Identify which cell holds the provided text, then report its [X, Y] central coordinate. 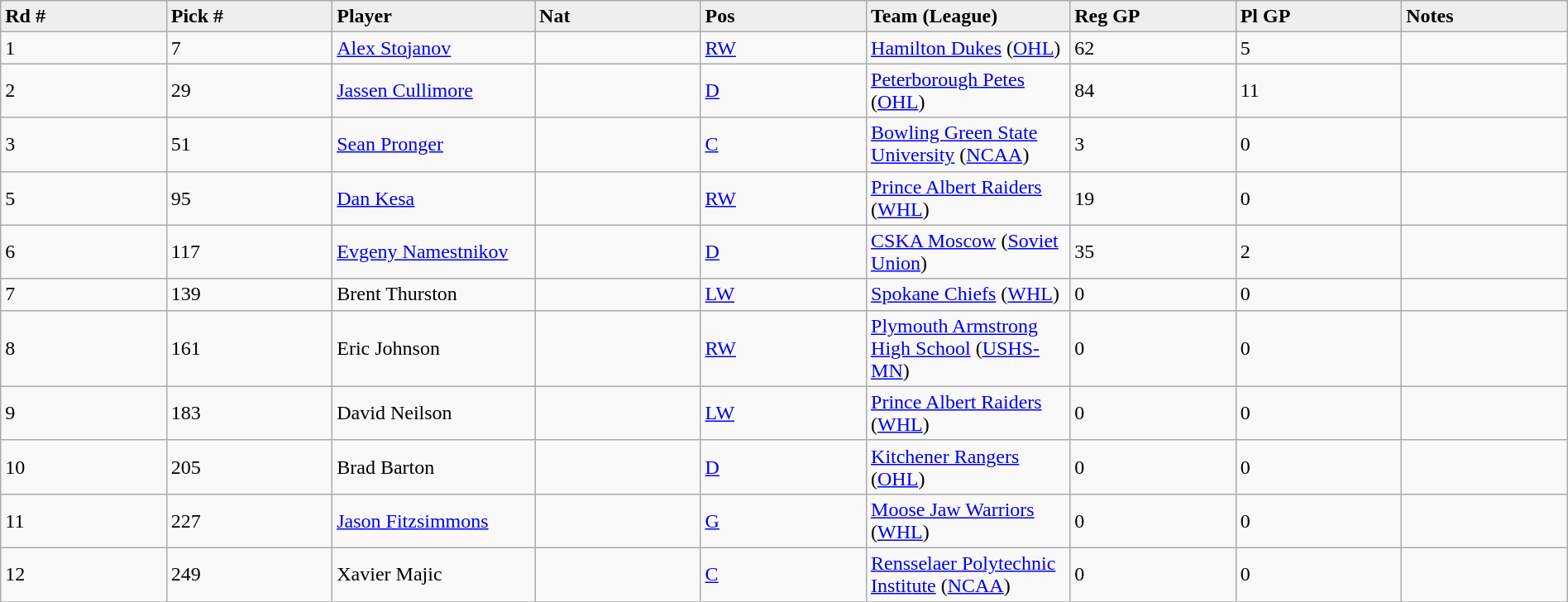
CSKA Moscow (Soviet Union) [968, 251]
Peterborough Petes (OHL) [968, 91]
Alex Stojanov [433, 48]
Bowling Green State University (NCAA) [968, 144]
Pick # [249, 17]
Brad Barton [433, 466]
19 [1153, 198]
62 [1153, 48]
David Neilson [433, 413]
Rd # [84, 17]
Plymouth Armstrong High School (USHS-MN) [968, 348]
9 [84, 413]
Rensselaer Polytechnic Institute (NCAA) [968, 574]
Team (League) [968, 17]
1 [84, 48]
161 [249, 348]
G [783, 521]
6 [84, 251]
139 [249, 294]
Nat [618, 17]
Jassen Cullimore [433, 91]
227 [249, 521]
10 [84, 466]
Brent Thurston [433, 294]
Jason Fitzsimmons [433, 521]
51 [249, 144]
Pl GP [1318, 17]
Evgeny Namestnikov [433, 251]
205 [249, 466]
Kitchener Rangers (OHL) [968, 466]
Pos [783, 17]
249 [249, 574]
Player [433, 17]
29 [249, 91]
Reg GP [1153, 17]
8 [84, 348]
117 [249, 251]
12 [84, 574]
Sean Pronger [433, 144]
84 [1153, 91]
Xavier Majic [433, 574]
Dan Kesa [433, 198]
95 [249, 198]
Moose Jaw Warriors (WHL) [968, 521]
Eric Johnson [433, 348]
Hamilton Dukes (OHL) [968, 48]
Notes [1485, 17]
35 [1153, 251]
183 [249, 413]
Spokane Chiefs (WHL) [968, 294]
